Determine the (X, Y) coordinate at the center of the cell enclosing the given text.  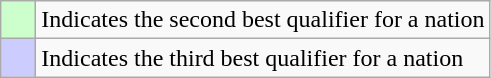
Indicates the second best qualifier for a nation (263, 20)
Indicates the third best qualifier for a nation (263, 58)
